Return (X, Y) of the center of cell containing provided text 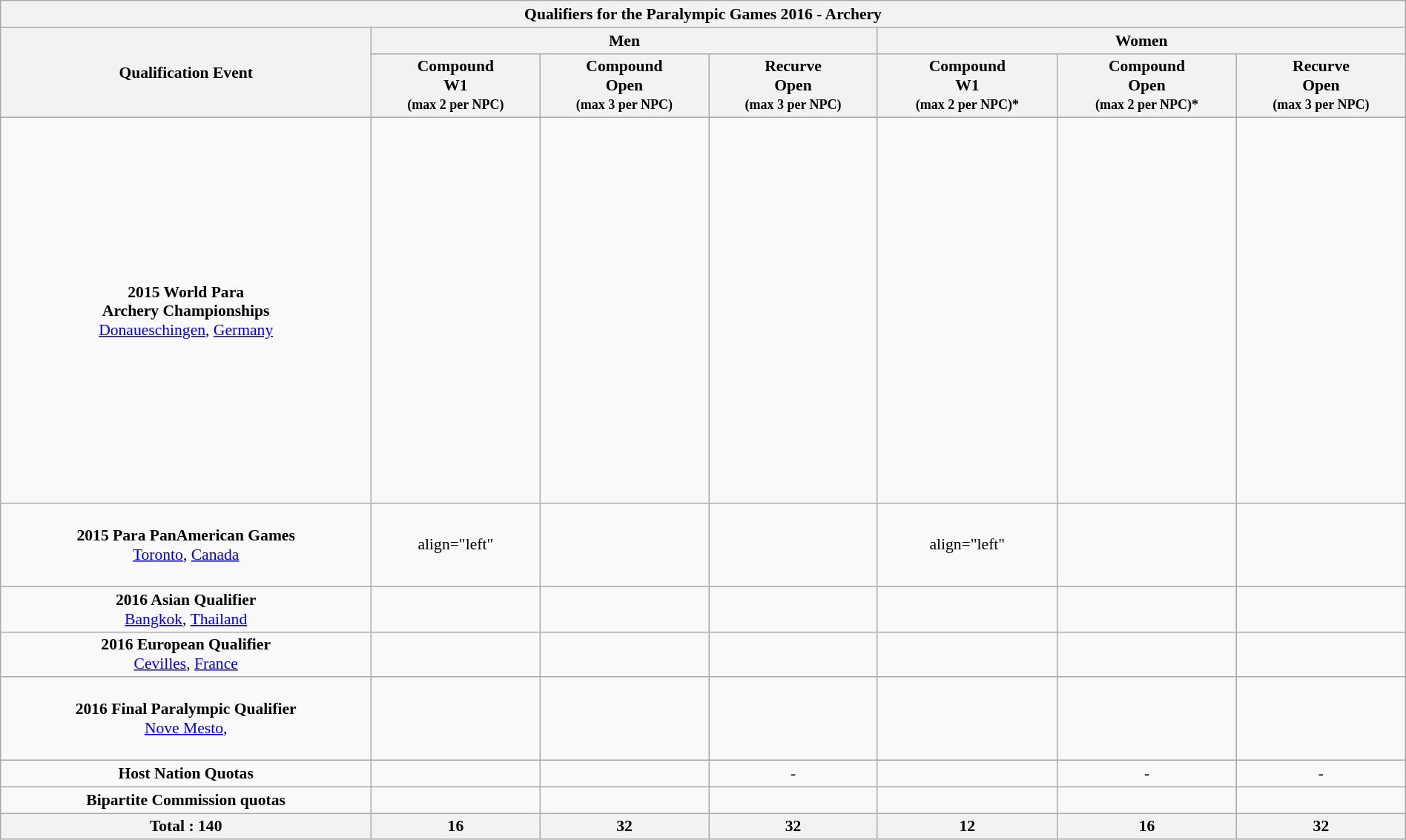
Men (624, 41)
Compound W1 (max 2 per NPC)* (967, 86)
2016 Asian QualifierBangkok, Thailand (186, 609)
Women (1141, 41)
Host Nation Quotas (186, 774)
Compound Open (max 2 per NPC)* (1146, 86)
Total : 140 (186, 827)
2016 Final Paralympic QualifierNove Mesto, (186, 719)
Bipartite Commission quotas (186, 800)
2015 World Para Archery ChampionshipsDonaueschingen, Germany (186, 311)
Compound Open (max 3 per NPC) (624, 86)
2016 European QualifierCevilles, France (186, 654)
Compound W1 (max 2 per NPC) (456, 86)
Qualification Event (186, 73)
Qualifiers for the Paralympic Games 2016 - Archery (703, 14)
2015 Para PanAmerican GamesToronto, Canada (186, 545)
12 (967, 827)
